Identify which cell holds the provided text, then report its (X, Y) central coordinate. 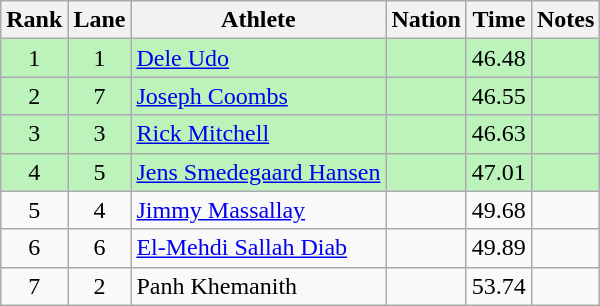
49.68 (498, 210)
46.48 (498, 58)
Rick Mitchell (258, 134)
Notes (565, 20)
Joseph Coombs (258, 96)
Athlete (258, 20)
Lane (100, 20)
47.01 (498, 172)
53.74 (498, 286)
Rank (34, 20)
Panh Khemanith (258, 286)
49.89 (498, 248)
46.55 (498, 96)
El-Mehdi Sallah Diab (258, 248)
Jens Smedegaard Hansen (258, 172)
Nation (426, 20)
46.63 (498, 134)
Dele Udo (258, 58)
Time (498, 20)
Jimmy Massallay (258, 210)
